Detect which cell encompasses the target text, then output its (x, y) center coordinate. 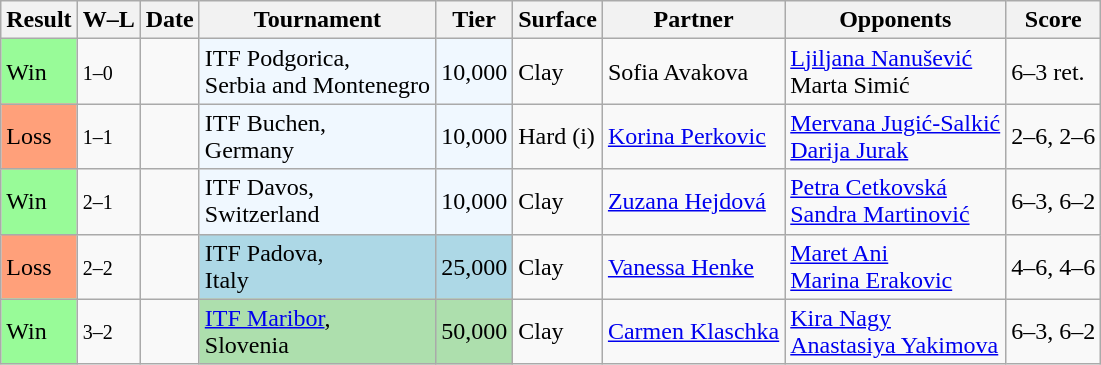
Vanessa Henke (693, 266)
25,000 (474, 266)
Tier (474, 20)
Mervana Jugić-Salkić Darija Jurak (896, 136)
Petra Cetkovská Sandra Martinović (896, 202)
Maret Ani Marina Erakovic (896, 266)
Korina Perkovic (693, 136)
Score (1054, 20)
2–6, 2–6 (1054, 136)
Result (39, 20)
Partner (693, 20)
ITF Padova, Italy (317, 266)
3–2 (108, 332)
Opponents (896, 20)
1–1 (108, 136)
Surface (558, 20)
Ljiljana Nanušević Marta Simić (896, 72)
ITF Davos, Switzerland (317, 202)
2–1 (108, 202)
Date (170, 20)
Zuzana Hejdová (693, 202)
Tournament (317, 20)
ITF Podgorica, Serbia and Montenegro (317, 72)
4–6, 4–6 (1054, 266)
50,000 (474, 332)
Hard (i) (558, 136)
W–L (108, 20)
1–0 (108, 72)
ITF Maribor, Slovenia (317, 332)
2–2 (108, 266)
Sofia Avakova (693, 72)
ITF Buchen, Germany (317, 136)
Kira Nagy Anastasiya Yakimova (896, 332)
Carmen Klaschka (693, 332)
6–3 ret. (1054, 72)
